Capture the cell that displays the provided text and extract its [x, y] central coordinate. 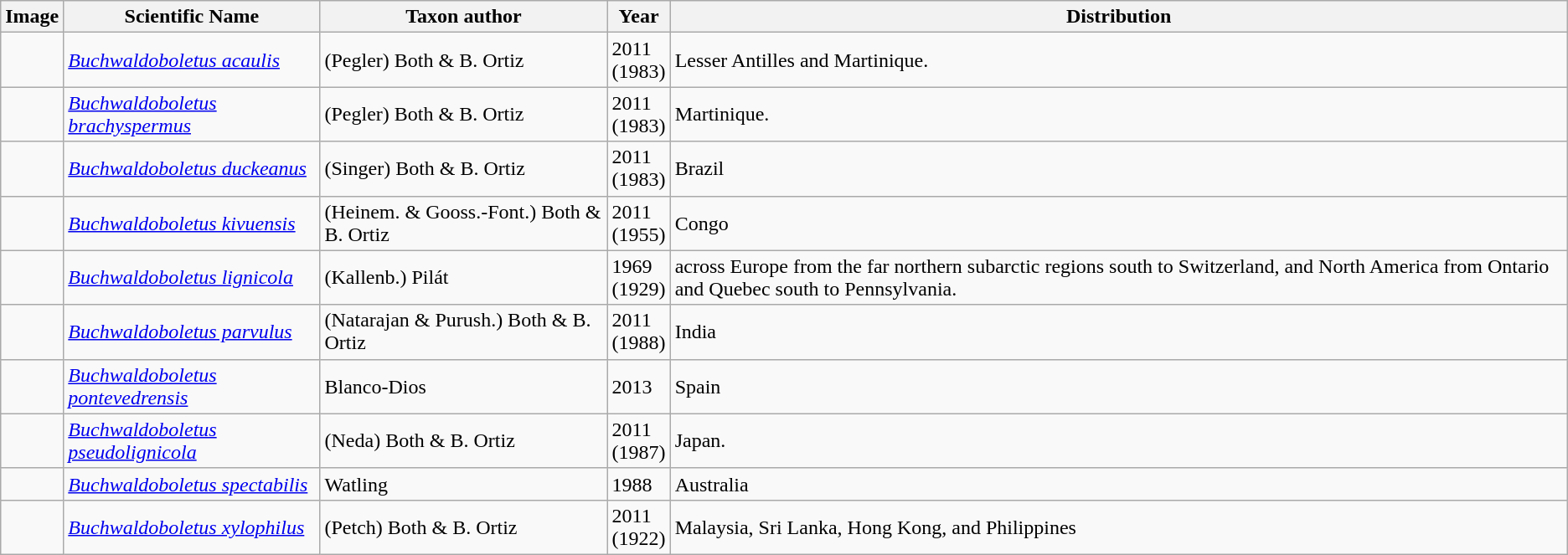
Buchwaldoboletus duckeanus [192, 169]
Buchwaldoboletus brachyspermus [192, 114]
Malaysia, Sri Lanka, Hong Kong, and Philippines [1119, 527]
1969(1929) [638, 278]
Distribution [1119, 17]
Lesser Antilles and Martinique. [1119, 60]
Buchwaldoboletus pontevedrensis [192, 387]
2011(1987) [638, 440]
(Kallenb.) Pilát [464, 278]
Spain [1119, 387]
Taxon author [464, 17]
Watling [464, 484]
(Petch) Both & B. Ortiz [464, 527]
Buchwaldoboletus kivuensis [192, 223]
Scientific Name [192, 17]
(Singer) Both & B. Ortiz [464, 169]
Buchwaldoboletus lignicola [192, 278]
Martinique. [1119, 114]
Congo [1119, 223]
Year [638, 17]
Australia [1119, 484]
Blanco-Dios [464, 387]
India [1119, 331]
Japan. [1119, 440]
Buchwaldoboletus parvulus [192, 331]
(Neda) Both & B. Ortiz [464, 440]
Buchwaldoboletus acaulis [192, 60]
across Europe from the far northern subarctic regions south to Switzerland, and North America from Ontario and Quebec south to Pennsylvania. [1119, 278]
Buchwaldoboletus pseudolignicola [192, 440]
2011(1988) [638, 331]
1988 [638, 484]
2011(1922) [638, 527]
2013 [638, 387]
(Heinem. & Gooss.-Font.) Both & B. Ortiz [464, 223]
Buchwaldoboletus xylophilus [192, 527]
(Natarajan & Purush.) Both & B. Ortiz [464, 331]
Buchwaldoboletus spectabilis [192, 484]
2011(1955) [638, 223]
Image [32, 17]
Brazil [1119, 169]
